Identify which cell holds the provided text, then report its [x, y] central coordinate. 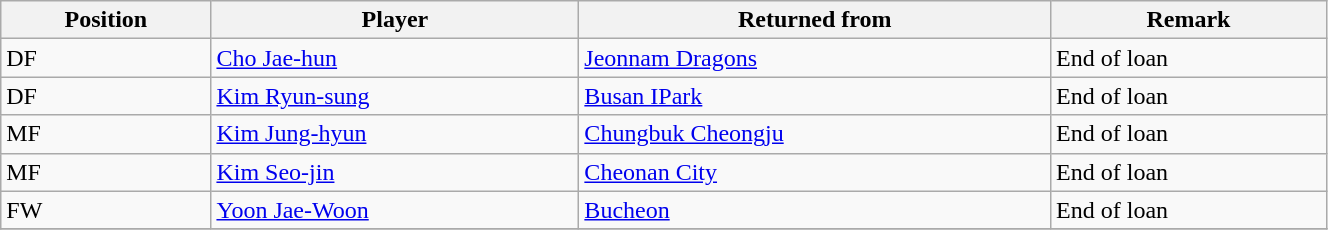
Jeonnam Dragons [815, 58]
Player [395, 20]
Remark [1189, 20]
FW [106, 210]
Chungbuk Cheongju [815, 134]
Busan IPark [815, 96]
Bucheon [815, 210]
Yoon Jae-Woon [395, 210]
Kim Ryun-sung [395, 96]
Returned from [815, 20]
Kim Jung-hyun [395, 134]
Kim Seo-jin [395, 172]
Cheonan City [815, 172]
Cho Jae-hun [395, 58]
Position [106, 20]
